Pinpoint the cell where the given text exists, returning its (X, Y) midpoint coordinate. 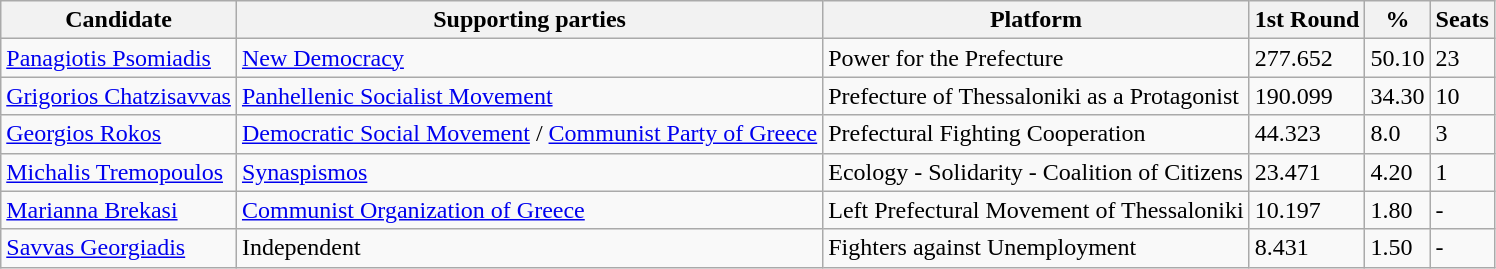
1.80 (1398, 210)
23.471 (1307, 172)
1 (1462, 172)
Candidate (119, 20)
3 (1462, 134)
8.431 (1307, 248)
277.652 (1307, 58)
44.323 (1307, 134)
4.20 (1398, 172)
Communist Organization of Greece (529, 210)
Seats (1462, 20)
Prefecture of Thessaloniki as a Protagonist (1036, 96)
Panagiotis Psomiadis (119, 58)
Left Prefectural Movement of Thessaloniki (1036, 210)
Fighters against Unemployment (1036, 248)
Savvas Georgiadis (119, 248)
23 (1462, 58)
Independent (529, 248)
Power for the Prefecture (1036, 58)
Michalis Tremopoulos (119, 172)
Supporting parties (529, 20)
% (1398, 20)
1st Round (1307, 20)
Prefectural Fighting Cooperation (1036, 134)
10.197 (1307, 210)
Synaspismos (529, 172)
8.0 (1398, 134)
Georgios Rokos (119, 134)
New Democracy (529, 58)
Platform (1036, 20)
190.099 (1307, 96)
50.10 (1398, 58)
1.50 (1398, 248)
Panhellenic Socialist Movement (529, 96)
Marianna Brekasi (119, 210)
Grigorios Chatzisavvas (119, 96)
Ecology - Solidarity - Coalition of Citizens (1036, 172)
10 (1462, 96)
34.30 (1398, 96)
Democratic Social Movement / Communist Party of Greece (529, 134)
